Determine the (x, y) coordinate at the center of the cell enclosing the given text.  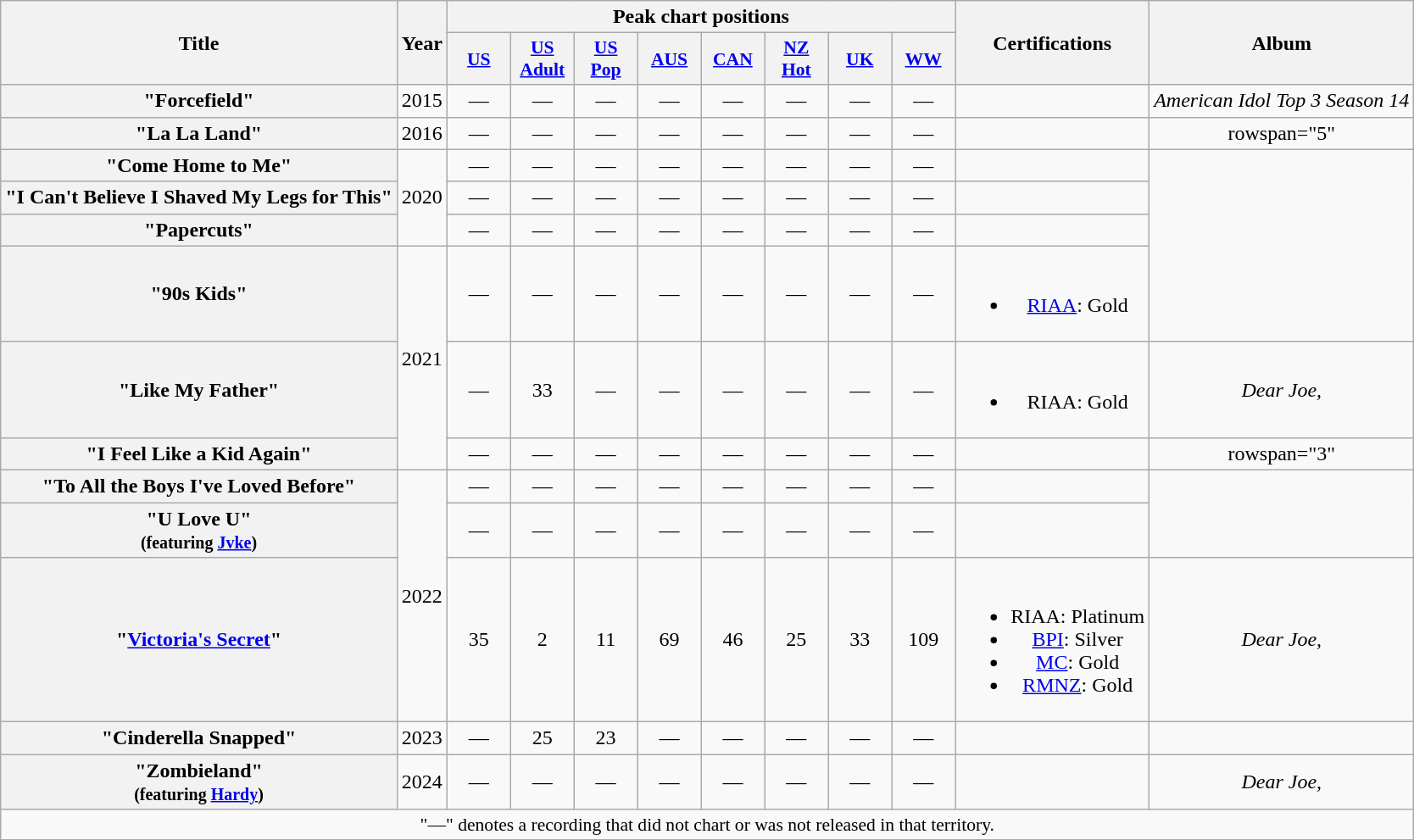
"I Feel Like a Kid Again" (199, 453)
WW (924, 59)
"—" denotes a recording that did not chart or was not released in that territory. (707, 825)
"Cinderella Snapped" (199, 738)
"U Love U"(featuring Jvke) (199, 529)
rowspan="5" (1282, 133)
35 (478, 640)
2016 (422, 133)
Album (1282, 42)
Peak chart positions (700, 17)
2023 (422, 738)
"Victoria's Secret" (199, 640)
Title (199, 42)
2022 (422, 595)
"Papercuts" (199, 230)
2015 (422, 101)
UK (860, 59)
"Zombieland"(featuring Hardy) (199, 782)
US (478, 59)
AUS (670, 59)
2020 (422, 197)
"To All the Boys I've Loved Before" (199, 486)
109 (924, 640)
Year (422, 42)
"Forcefield" (199, 101)
2021 (422, 358)
23 (605, 738)
Certifications (1053, 42)
69 (670, 640)
"Come Home to Me" (199, 165)
CAN (732, 59)
2024 (422, 782)
"Like My Father" (199, 390)
NZHot (797, 59)
RIAA: PlatinumBPI: SilverMC: GoldRMNZ: Gold (1053, 640)
2 (543, 640)
USPop (605, 59)
USAdult (543, 59)
46 (732, 640)
"La La Land" (199, 133)
rowspan="3" (1282, 453)
American Idol Top 3 Season 14 (1282, 101)
"I Can't Believe I Shaved My Legs for This" (199, 197)
11 (605, 640)
"90s Kids" (199, 293)
